Identify which cell holds the provided text, then report its (x, y) central coordinate. 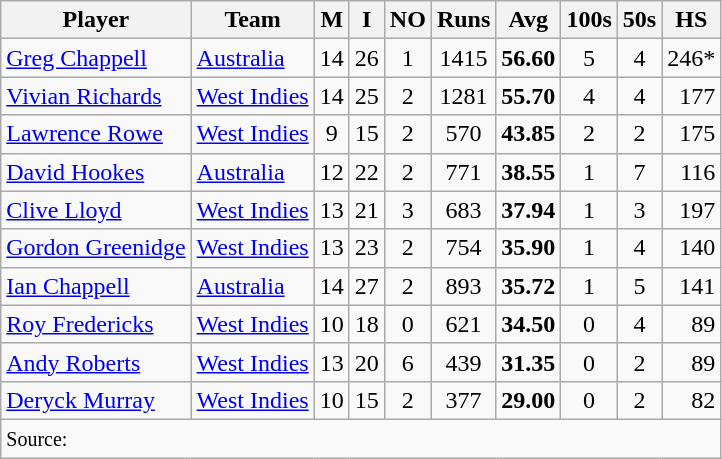
Andy Roberts (96, 362)
25 (366, 96)
771 (463, 172)
12 (332, 172)
Vivian Richards (96, 96)
56.60 (528, 58)
55.70 (528, 96)
35.72 (528, 286)
20 (366, 362)
38.55 (528, 172)
23 (366, 248)
31.35 (528, 362)
621 (463, 324)
82 (692, 400)
50s (639, 20)
21 (366, 210)
175 (692, 134)
M (332, 20)
43.85 (528, 134)
HS (692, 20)
I (366, 20)
197 (692, 210)
Clive Lloyd (96, 210)
NO (408, 20)
Deryck Murray (96, 400)
Greg Chappell (96, 58)
377 (463, 400)
100s (589, 20)
29.00 (528, 400)
439 (463, 362)
140 (692, 248)
Roy Fredericks (96, 324)
6 (408, 362)
22 (366, 172)
Ian Chappell (96, 286)
754 (463, 248)
Source: (361, 438)
Player (96, 20)
7 (639, 172)
Lawrence Rowe (96, 134)
570 (463, 134)
141 (692, 286)
34.50 (528, 324)
1415 (463, 58)
683 (463, 210)
35.90 (528, 248)
116 (692, 172)
Team (252, 20)
David Hookes (96, 172)
246* (692, 58)
Avg (528, 20)
177 (692, 96)
9 (332, 134)
37.94 (528, 210)
893 (463, 286)
18 (366, 324)
Runs (463, 20)
26 (366, 58)
Gordon Greenidge (96, 248)
27 (366, 286)
1281 (463, 96)
